Extract the [x, y] coordinate from the center of the cell holding the provided text.  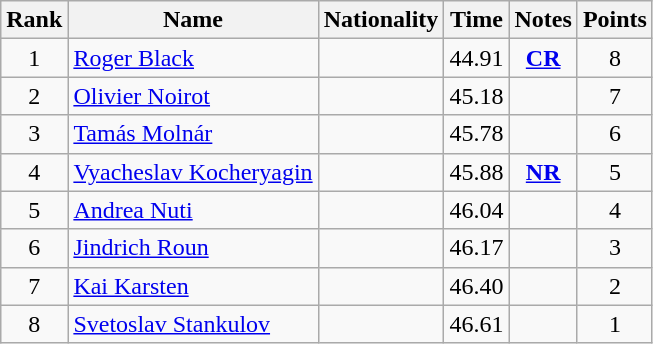
Rank [34, 20]
45.88 [476, 172]
Olivier Noirot [193, 96]
Points [614, 20]
45.18 [476, 96]
NR [543, 172]
CR [543, 58]
Andrea Nuti [193, 210]
Time [476, 20]
46.40 [476, 286]
Jindrich Roun [193, 248]
46.17 [476, 248]
Roger Black [193, 58]
Vyacheslav Kocheryagin [193, 172]
Kai Karsten [193, 286]
44.91 [476, 58]
Svetoslav Stankulov [193, 324]
Tamás Molnár [193, 134]
Notes [543, 20]
46.04 [476, 210]
46.61 [476, 324]
45.78 [476, 134]
Nationality [381, 20]
Name [193, 20]
